Find where the given text appears and provide that cell's center as [X, Y] coordinate. 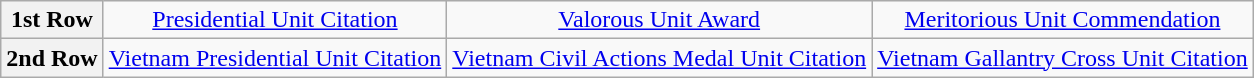
Vietnam Civil Actions Medal Unit Citation [660, 58]
2nd Row [52, 58]
1st Row [52, 20]
Vietnam Gallantry Cross Unit Citation [1063, 58]
Meritorious Unit Commendation [1063, 20]
Valorous Unit Award [660, 20]
Presidential Unit Citation [275, 20]
Vietnam Presidential Unit Citation [275, 58]
